Output the (X, Y) coordinate of the center of the cell containing the given text.  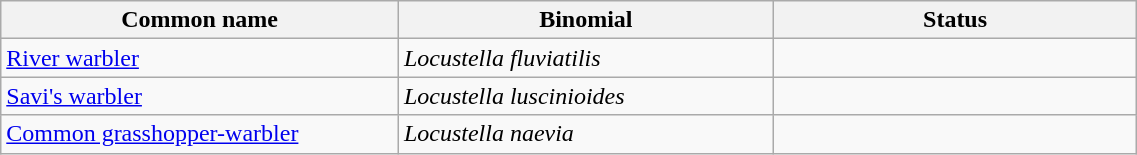
Common grasshopper-warbler (200, 134)
Binomial (586, 20)
Savi's warbler (200, 96)
Locustella naevia (586, 134)
Common name (200, 20)
Status (955, 20)
Locustella luscinioides (586, 96)
Locustella fluviatilis (586, 58)
River warbler (200, 58)
